Identify which cell holds the provided text, then report its [X, Y] central coordinate. 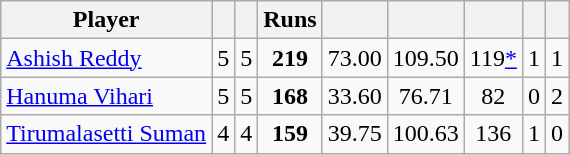
Runs [290, 20]
109.50 [426, 58]
33.60 [354, 96]
219 [290, 58]
76.71 [426, 96]
119* [493, 58]
100.63 [426, 134]
Tirumalasetti Suman [106, 134]
82 [493, 96]
73.00 [354, 58]
Player [106, 20]
Hanuma Vihari [106, 96]
168 [290, 96]
39.75 [354, 134]
136 [493, 134]
2 [558, 96]
159 [290, 134]
Ashish Reddy [106, 58]
